Return the [x, y] coordinate for the center point of the cell that contains the specified text.  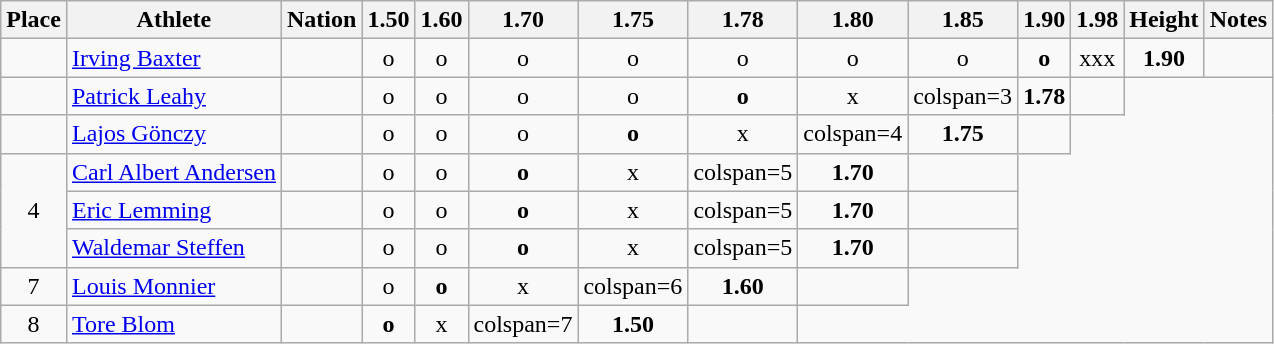
colspan=3 [963, 96]
Louis Monnier [174, 286]
Lajos Gönczy [174, 134]
colspan=6 [633, 286]
7 [34, 286]
Place [34, 20]
colspan=7 [523, 324]
4 [34, 210]
1.85 [963, 20]
Nation [321, 20]
Carl Albert Andersen [174, 172]
Tore Blom [174, 324]
Irving Baxter [174, 58]
1.98 [1098, 20]
Height [1164, 20]
Waldemar Steffen [174, 248]
8 [34, 324]
Notes [1238, 20]
xxx [1098, 58]
1.80 [853, 20]
colspan=4 [853, 134]
Eric Lemming [174, 210]
Patrick Leahy [174, 96]
Athlete [174, 20]
